For the text-containing cell, return its midpoint in (x, y) coordinate format. 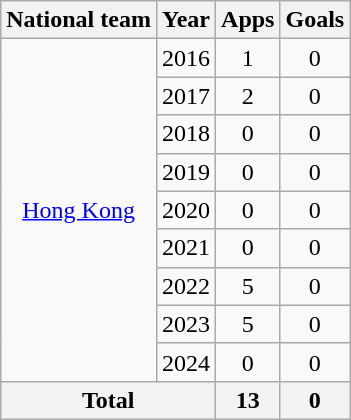
2016 (186, 58)
2018 (186, 134)
1 (248, 58)
Year (186, 20)
2019 (186, 172)
Goals (315, 20)
2023 (186, 324)
13 (248, 400)
National team (79, 20)
2022 (186, 286)
Apps (248, 20)
2021 (186, 248)
Total (108, 400)
2 (248, 96)
2020 (186, 210)
2024 (186, 362)
2017 (186, 96)
Hong Kong (79, 210)
